Extract the (X, Y) coordinate from the center of the cell holding the provided text.  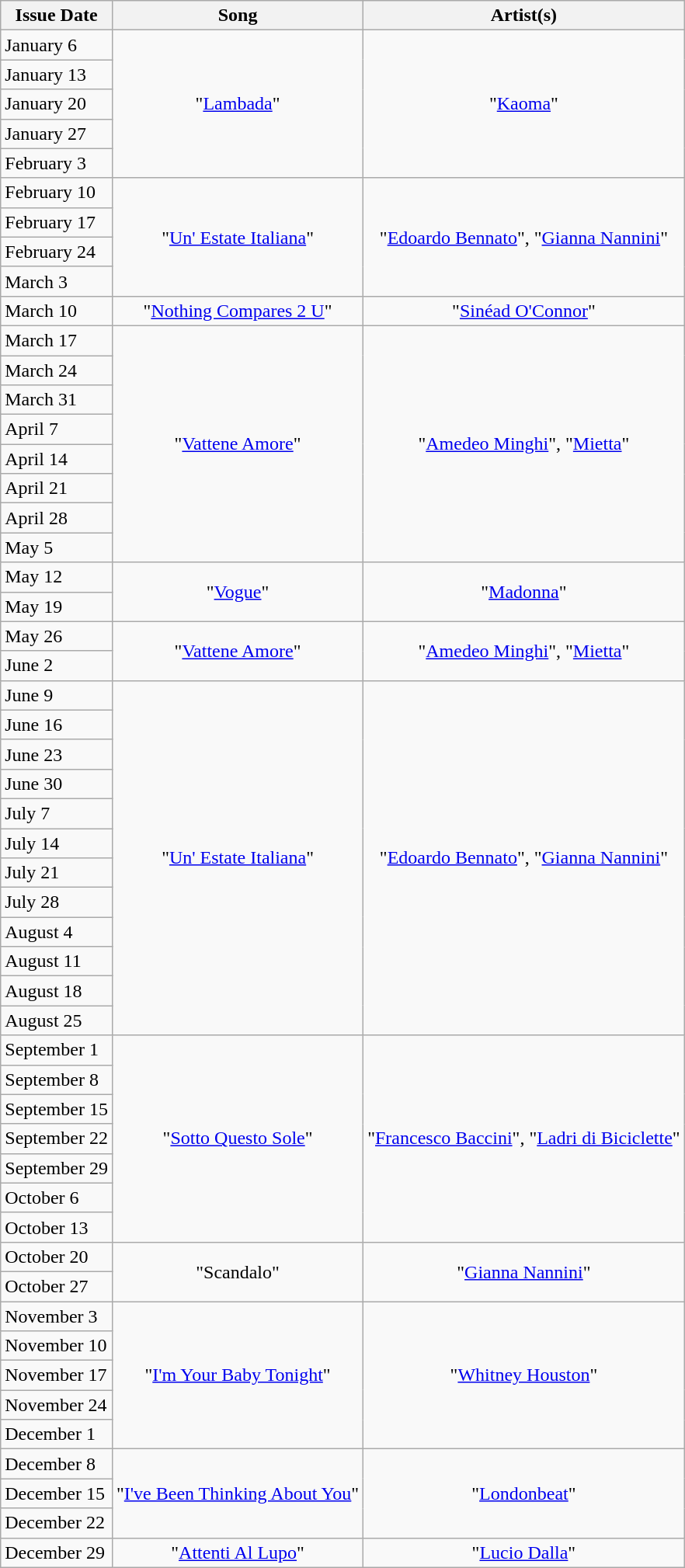
Song (238, 16)
May 5 (57, 548)
June 9 (57, 695)
February 17 (57, 222)
"Sinéad O'Connor" (523, 311)
January 20 (57, 104)
July 7 (57, 813)
"Nothing Compares 2 U" (238, 311)
March 10 (57, 311)
December 8 (57, 1464)
June 23 (57, 754)
December 29 (57, 1552)
December 1 (57, 1434)
February 10 (57, 193)
January 27 (57, 134)
"Londonbeat" (523, 1493)
"Lambada" (238, 104)
December 15 (57, 1493)
February 24 (57, 252)
July 14 (57, 843)
May 26 (57, 636)
March 3 (57, 281)
May 19 (57, 607)
August 18 (57, 991)
November 3 (57, 1316)
"Francesco Baccini", "Ladri di Biciclette" (523, 1139)
September 22 (57, 1139)
Issue Date (57, 16)
January 13 (57, 75)
June 30 (57, 784)
October 27 (57, 1286)
"I've Been Thinking About You" (238, 1493)
March 17 (57, 340)
April 28 (57, 518)
January 6 (57, 45)
May 12 (57, 577)
October 13 (57, 1227)
April 14 (57, 459)
October 6 (57, 1198)
April 7 (57, 429)
"Whitney Houston" (523, 1375)
"Gianna Nannini" (523, 1271)
August 11 (57, 961)
"Lucio Dalla" (523, 1552)
September 1 (57, 1050)
Artist(s) (523, 16)
August 4 (57, 932)
June 16 (57, 725)
December 22 (57, 1523)
"Kaoma" (523, 104)
"Attenti Al Lupo" (238, 1552)
"Sotto Questo Sole" (238, 1139)
"Scandalo" (238, 1271)
February 3 (57, 163)
"Vogue" (238, 592)
July 28 (57, 902)
April 21 (57, 488)
September 8 (57, 1080)
September 15 (57, 1109)
March 24 (57, 370)
"I'm Your Baby Tonight" (238, 1375)
March 31 (57, 400)
October 20 (57, 1257)
August 25 (57, 1020)
June 2 (57, 666)
September 29 (57, 1168)
November 24 (57, 1405)
"Madonna" (523, 592)
November 10 (57, 1346)
July 21 (57, 873)
November 17 (57, 1375)
